Output the (x, y) coordinate of the center of the cell containing the given text.  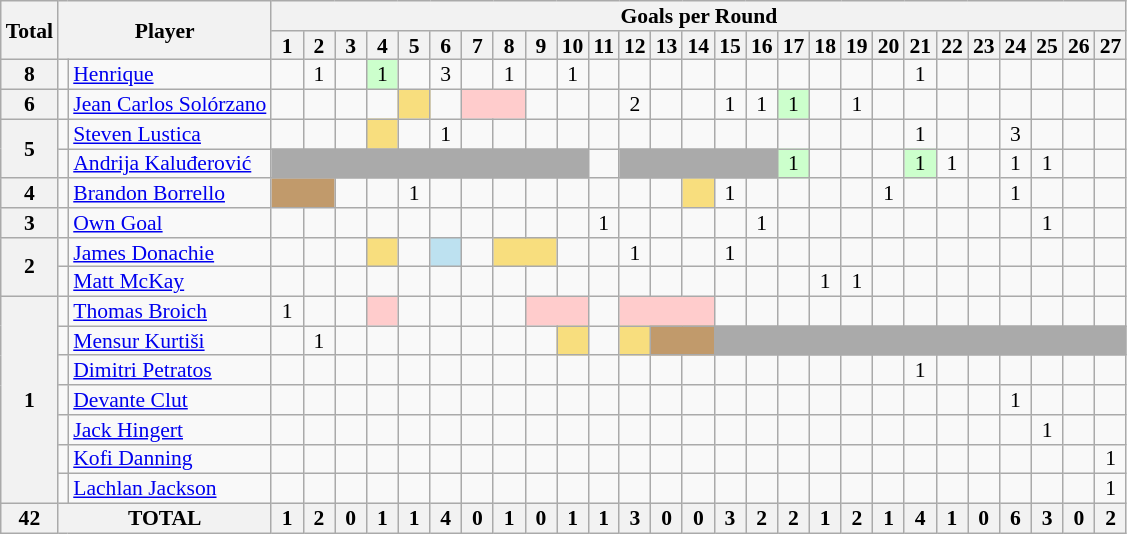
13 (667, 46)
12 (635, 46)
23 (984, 46)
Jack Hingert (170, 430)
Henrique (170, 75)
18 (825, 46)
10 (573, 46)
15 (730, 46)
Total (30, 30)
Goals per Round (698, 16)
Devante Clut (170, 400)
21 (920, 46)
16 (762, 46)
Kofi Danning (170, 459)
42 (30, 519)
11 (604, 46)
James Donachie (170, 253)
TOTAL (164, 519)
17 (794, 46)
Lachlan Jackson (170, 489)
Matt McKay (170, 282)
19 (857, 46)
Andrija Kaluđerović (170, 164)
Mensur Kurtiši (170, 341)
Jean Carlos Solórzano (170, 105)
14 (698, 46)
9 (541, 46)
24 (1016, 46)
27 (1111, 46)
Thomas Broich (170, 312)
25 (1047, 46)
22 (952, 46)
Brandon Borrello (170, 193)
Own Goal (170, 223)
26 (1079, 46)
Player (164, 30)
20 (889, 46)
Dimitri Petratos (170, 371)
Steven Lustica (170, 134)
7 (478, 46)
